From the cell containing the given text, extract its center point as [X, Y] coordinate. 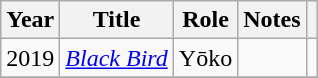
Black Bird [116, 58]
Role [205, 20]
Year [30, 20]
2019 [30, 58]
Yōko [205, 58]
Notes [272, 20]
Title [116, 20]
